From the cell containing the given text, extract its center point as [x, y] coordinate. 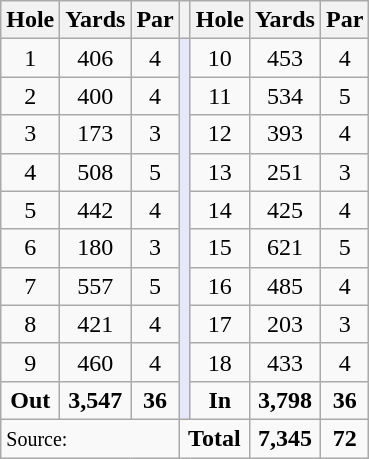
557 [96, 286]
621 [284, 248]
460 [96, 362]
400 [96, 96]
453 [284, 58]
1 [30, 58]
3,798 [284, 400]
508 [96, 172]
17 [220, 324]
173 [96, 134]
180 [96, 248]
406 [96, 58]
In [220, 400]
11 [220, 96]
Source: [90, 438]
425 [284, 210]
7 [30, 286]
Out [30, 400]
15 [220, 248]
Total [214, 438]
393 [284, 134]
534 [284, 96]
8 [30, 324]
16 [220, 286]
442 [96, 210]
10 [220, 58]
203 [284, 324]
7,345 [284, 438]
12 [220, 134]
2 [30, 96]
14 [220, 210]
72 [344, 438]
251 [284, 172]
13 [220, 172]
6 [30, 248]
485 [284, 286]
9 [30, 362]
18 [220, 362]
421 [96, 324]
433 [284, 362]
3,547 [96, 400]
